Extract the [X, Y] coordinate from the center of the cell holding the provided text.  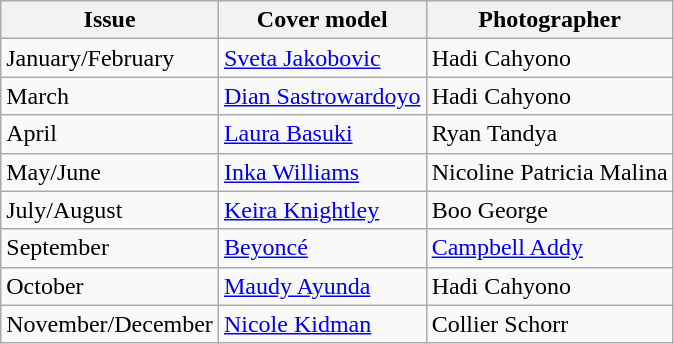
Boo George [550, 210]
Nicole Kidman [322, 324]
Keira Knightley [322, 210]
Sveta Jakobovic [322, 58]
Laura Basuki [322, 134]
Inka Williams [322, 172]
Maudy Ayunda [322, 286]
Nicoline Patricia Malina [550, 172]
September [110, 248]
Issue [110, 20]
Campbell Addy [550, 248]
May/June [110, 172]
October [110, 286]
April [110, 134]
January/February [110, 58]
Dian Sastrowardoyo [322, 96]
November/December [110, 324]
Beyoncé [322, 248]
Photographer [550, 20]
July/August [110, 210]
Cover model [322, 20]
March [110, 96]
Collier Schorr [550, 324]
Ryan Tandya [550, 134]
